Detect which cell encompasses the target text, then output its (X, Y) center coordinate. 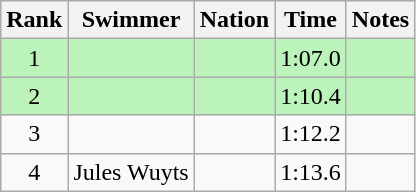
4 (34, 172)
Jules Wuyts (131, 172)
1:13.6 (311, 172)
Rank (34, 20)
3 (34, 134)
Swimmer (131, 20)
1:12.2 (311, 134)
1 (34, 58)
1:10.4 (311, 96)
Time (311, 20)
Notes (380, 20)
2 (34, 96)
1:07.0 (311, 58)
Nation (234, 20)
